Pinpoint the cell where the given text exists, returning its [X, Y] midpoint coordinate. 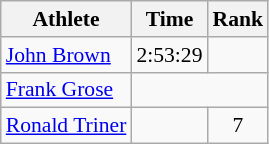
7 [238, 126]
Athlete [66, 19]
2:53:29 [169, 55]
Time [169, 19]
John Brown [66, 55]
Ronald Triner [66, 126]
Frank Grose [66, 90]
Rank [238, 19]
